Return the [x, y] coordinate for the center point of the cell that contains the specified text.  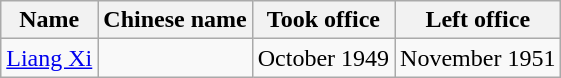
Took office [323, 20]
Name [50, 20]
November 1951 [478, 58]
Chinese name [175, 20]
Left office [478, 20]
Liang Xi [50, 58]
October 1949 [323, 58]
